Output the [X, Y] coordinate of the center of the cell containing the given text.  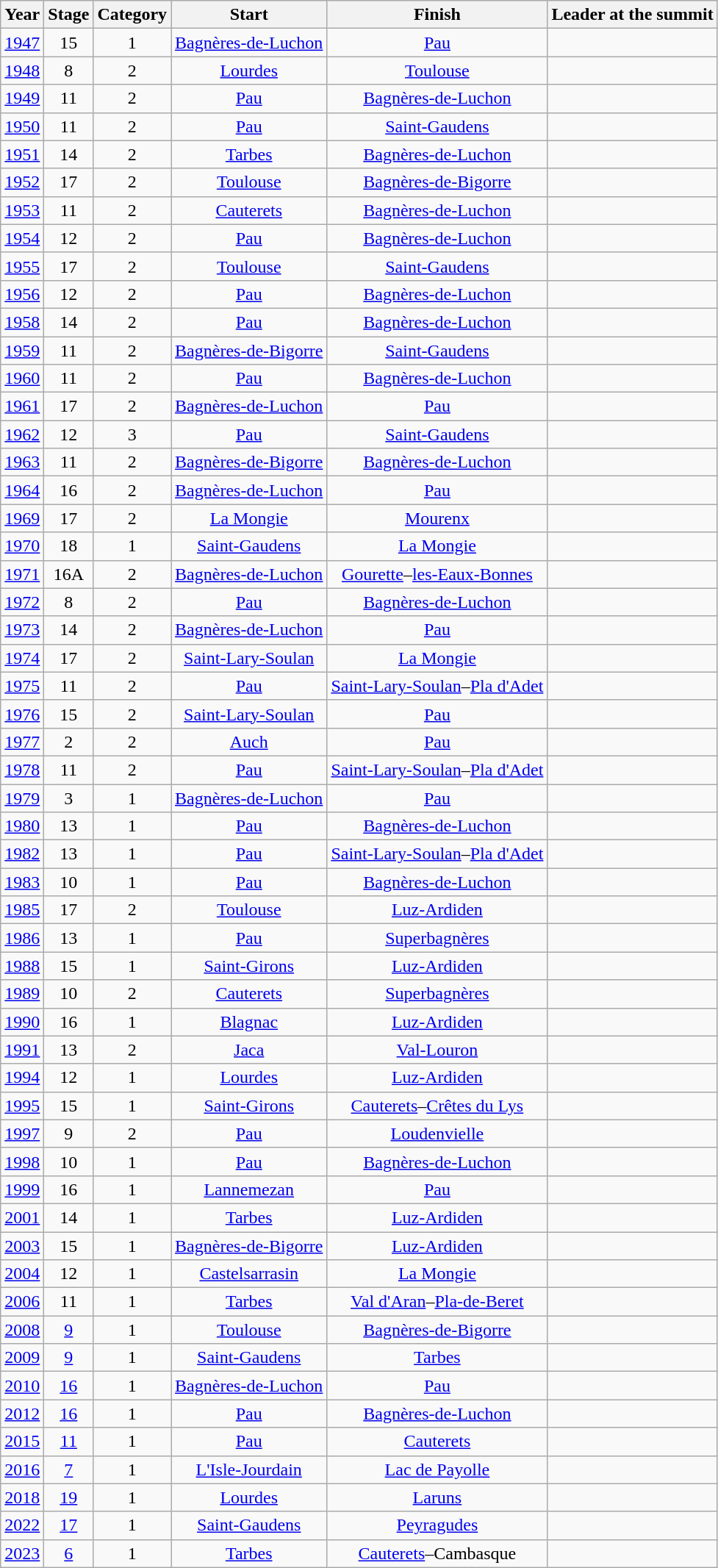
Finish [437, 15]
1963 [22, 462]
1948 [22, 71]
Cauterets–Cambasque [437, 1553]
1991 [22, 1050]
Auch [249, 742]
Lannemezan [249, 1189]
1989 [22, 994]
1972 [22, 602]
1973 [22, 630]
1999 [22, 1189]
1986 [22, 938]
Gourette–les-Eaux-Bonnes [437, 574]
1952 [22, 182]
2009 [22, 1358]
1951 [22, 154]
Peyragudes [437, 1525]
1954 [22, 238]
1956 [22, 294]
1960 [22, 379]
1980 [22, 826]
1964 [22, 490]
Loudenvielle [437, 1134]
2006 [22, 1302]
2012 [22, 1414]
1949 [22, 99]
2008 [22, 1330]
2018 [22, 1497]
1955 [22, 266]
Val d'Aran–Pla-de-Beret [437, 1302]
1995 [22, 1106]
Castelsarrasin [249, 1274]
1998 [22, 1161]
7 [69, 1469]
1974 [22, 658]
Year [22, 15]
1988 [22, 966]
1971 [22, 574]
2004 [22, 1274]
Blagnac [249, 1022]
2022 [22, 1525]
Val-Louron [437, 1050]
L'Isle-Jourdain [249, 1469]
1961 [22, 407]
18 [69, 546]
1997 [22, 1134]
2016 [22, 1469]
6 [69, 1553]
1982 [22, 854]
1959 [22, 351]
Start [249, 15]
1983 [22, 882]
1978 [22, 770]
1994 [22, 1078]
1969 [22, 518]
Mourenx [437, 518]
1958 [22, 322]
1962 [22, 434]
2015 [22, 1442]
2010 [22, 1386]
2003 [22, 1246]
2023 [22, 1553]
1985 [22, 910]
Category [132, 15]
1976 [22, 714]
Jaca [249, 1050]
2001 [22, 1217]
1970 [22, 546]
1947 [22, 43]
19 [69, 1497]
1953 [22, 210]
1975 [22, 686]
Cauterets–Crêtes du Lys [437, 1106]
Laruns [437, 1497]
Lac de Payolle [437, 1469]
1979 [22, 798]
1990 [22, 1022]
1950 [22, 126]
Leader at the summit [632, 15]
Stage [69, 15]
1977 [22, 742]
16A [69, 574]
